Provide the [X, Y] coordinate of the cell's center where the given text is located.  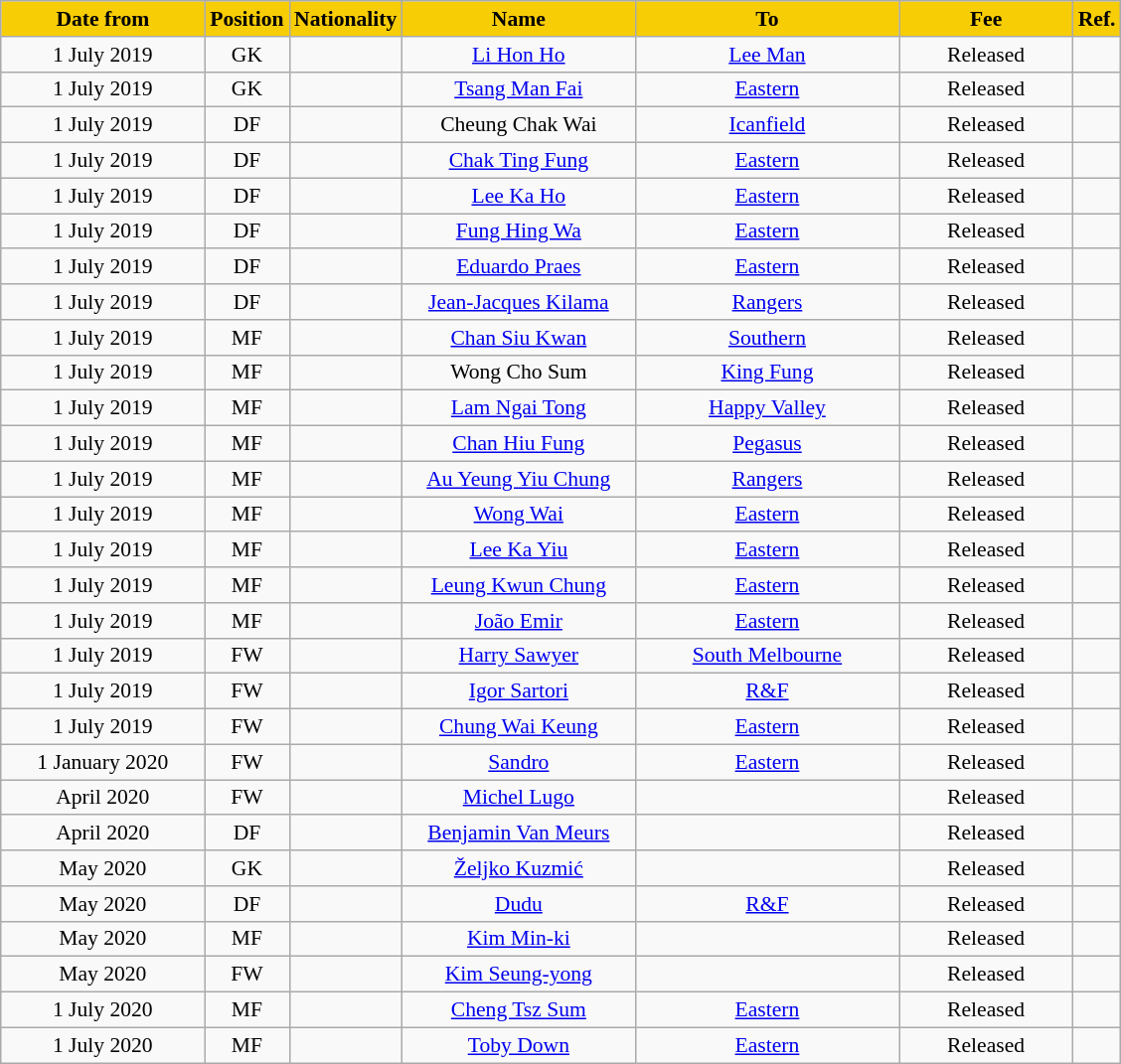
To [767, 19]
Li Hon Ho [519, 55]
Lam Ngai Tong [519, 408]
Dudu [519, 904]
Leung Kwun Chung [519, 585]
Wong Wai [519, 515]
Au Yeung Yiu Chung [519, 479]
Tsang Man Fai [519, 89]
Lee Man [767, 55]
Michel Lugo [519, 798]
Southern [767, 338]
Fung Hing Wa [519, 231]
Fee [986, 19]
Chan Siu Kwan [519, 338]
Kim Seung-yong [519, 975]
Kim Min-ki [519, 939]
Jean-Jacques Kilama [519, 302]
Sandro [519, 762]
Eduardo Praes [519, 267]
Igor Sartori [519, 691]
Lee Ka Yiu [519, 550]
Position [246, 19]
Cheung Chak Wai [519, 125]
1 January 2020 [103, 762]
João Emir [519, 621]
Benjamin Van Meurs [519, 834]
Chung Wai Keung [519, 727]
Name [519, 19]
Željko Kuzmić [519, 868]
Happy Valley [767, 408]
Lee Ka Ho [519, 196]
King Fung [767, 373]
Pegasus [767, 444]
Date from [103, 19]
Chan Hiu Fung [519, 444]
Harry Sawyer [519, 656]
Ref. [1097, 19]
South Melbourne [767, 656]
Toby Down [519, 1045]
Wong Cho Sum [519, 373]
Nationality [346, 19]
Cheng Tsz Sum [519, 1010]
Chak Ting Fung [519, 161]
Icanfield [767, 125]
